Find where the given text appears and provide that cell's center as (X, Y) coordinate. 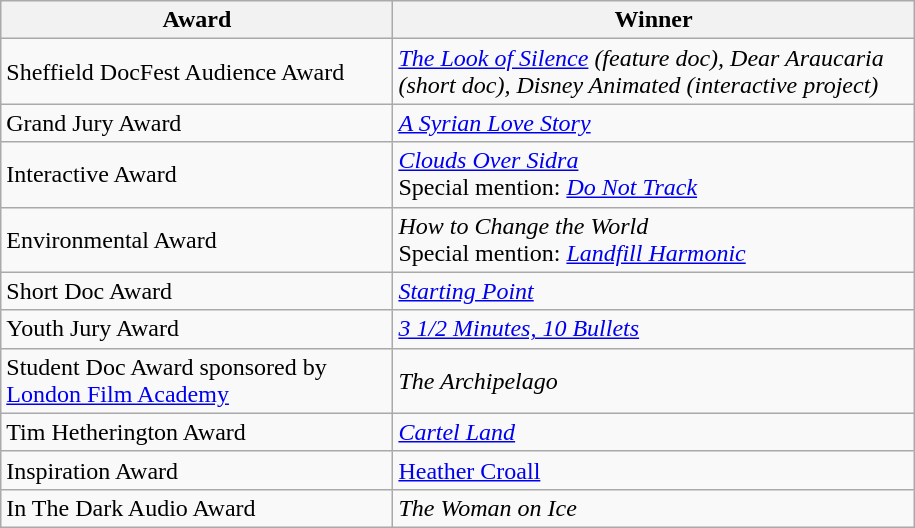
Interactive Award (197, 174)
Student Doc Award sponsored by London Film Academy (197, 380)
A Syrian Love Story (654, 123)
In The Dark Audio Award (197, 508)
Tim Hetherington Award (197, 432)
Cartel Land (654, 432)
Winner (654, 20)
The Woman on Ice (654, 508)
Clouds Over SidraSpecial mention: Do Not Track (654, 174)
Inspiration Award (197, 470)
Sheffield DocFest Audience Award (197, 72)
3 1/2 Minutes, 10 Bullets (654, 329)
Short Doc Award (197, 291)
How to Change the WorldSpecial mention: Landfill Harmonic (654, 240)
Award (197, 20)
Starting Point (654, 291)
Youth Jury Award (197, 329)
Heather Croall (654, 470)
The Look of Silence (feature doc), Dear Araucaria (short doc), Disney Animated (interactive project) (654, 72)
Environmental Award (197, 240)
The Archipelago (654, 380)
Grand Jury Award (197, 123)
